Output the [X, Y] coordinate of the center of the cell containing the given text.  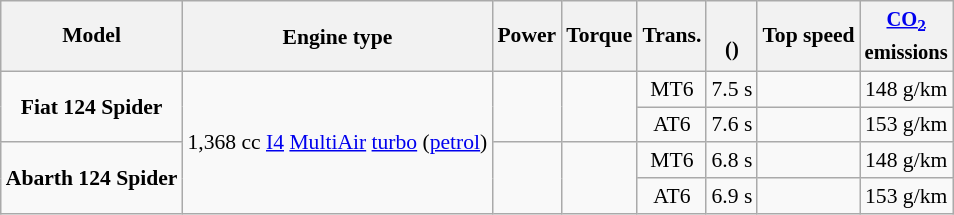
Torque [599, 36]
6.8 s [732, 161]
() [732, 36]
Model [92, 36]
7.5 s [732, 89]
6.9 s [732, 196]
7.6 s [732, 125]
CO2emissions [906, 36]
Power [526, 36]
Trans. [672, 36]
Engine type [337, 36]
Fiat 124 Spider [92, 106]
Top speed [808, 36]
1,368 cc I4 MultiAir turbo (petrol) [337, 142]
Abarth 124 Spider [92, 178]
